Capture the cell that displays the provided text and extract its [x, y] central coordinate. 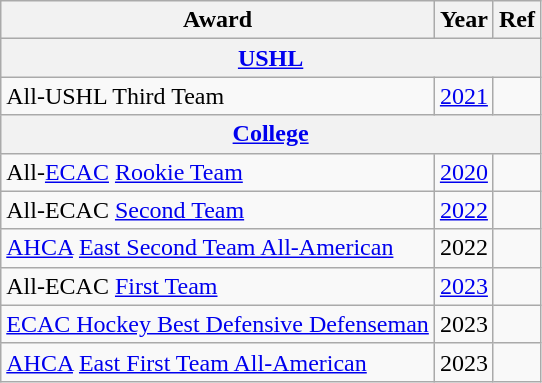
Award [218, 20]
All-ECAC Rookie Team [218, 172]
All-ECAC Second Team [218, 210]
College [271, 134]
2020 [464, 172]
All-ECAC First Team [218, 286]
Ref [516, 20]
Year [464, 20]
ECAC Hockey Best Defensive Defenseman [218, 324]
All-USHL Third Team [218, 96]
USHL [271, 58]
2021 [464, 96]
AHCA East First Team All-American [218, 362]
AHCA East Second Team All-American [218, 248]
